Find where the given text appears and provide that cell's center as [x, y] coordinate. 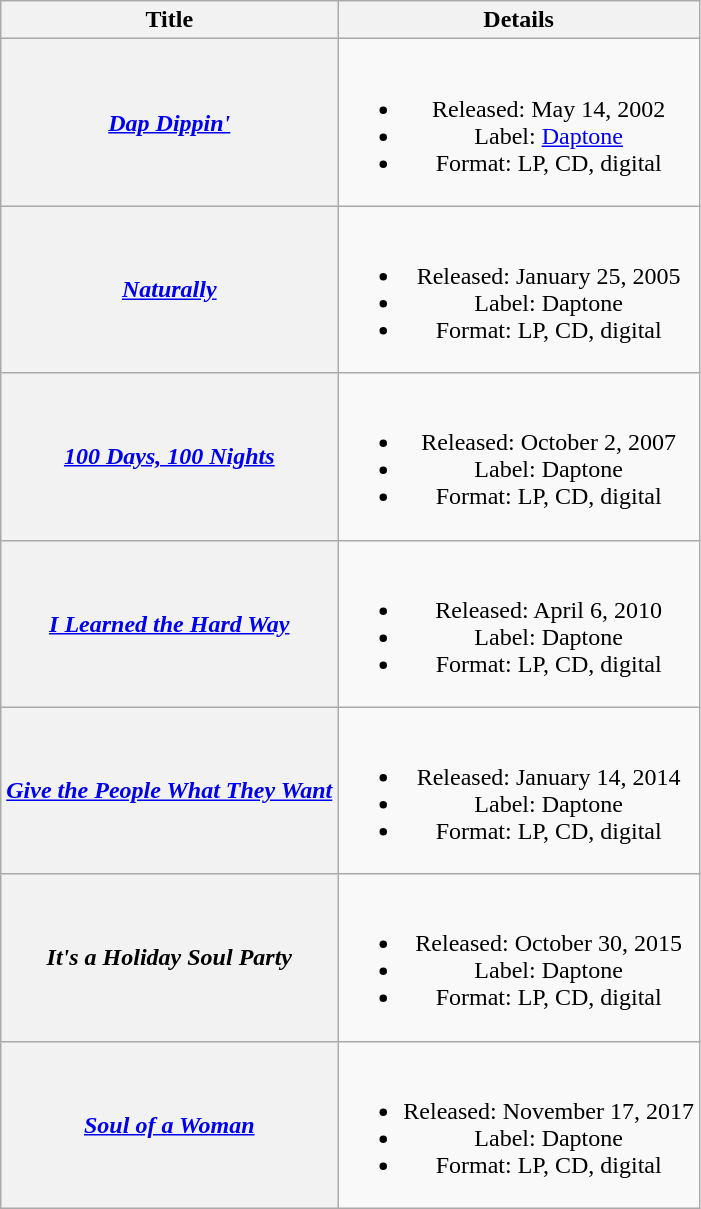
Title [170, 20]
Soul of a Woman [170, 1124]
Released: October 2, 2007Label: DaptoneFormat: LP, CD, digital [519, 456]
It's a Holiday Soul Party [170, 958]
Released: January 25, 2005Label: DaptoneFormat: LP, CD, digital [519, 290]
Released: October 30, 2015Label: DaptoneFormat: LP, CD, digital [519, 958]
I Learned the Hard Way [170, 624]
Naturally [170, 290]
100 Days, 100 Nights [170, 456]
Released: May 14, 2002Label: DaptoneFormat: LP, CD, digital [519, 122]
Released: November 17, 2017Label: DaptoneFormat: LP, CD, digital [519, 1124]
Give the People What They Want [170, 790]
Released: January 14, 2014Label: DaptoneFormat: LP, CD, digital [519, 790]
Details [519, 20]
Released: April 6, 2010Label: DaptoneFormat: LP, CD, digital [519, 624]
Dap Dippin' [170, 122]
